Locate the cell with the specified text and output its [x, y] center coordinate. 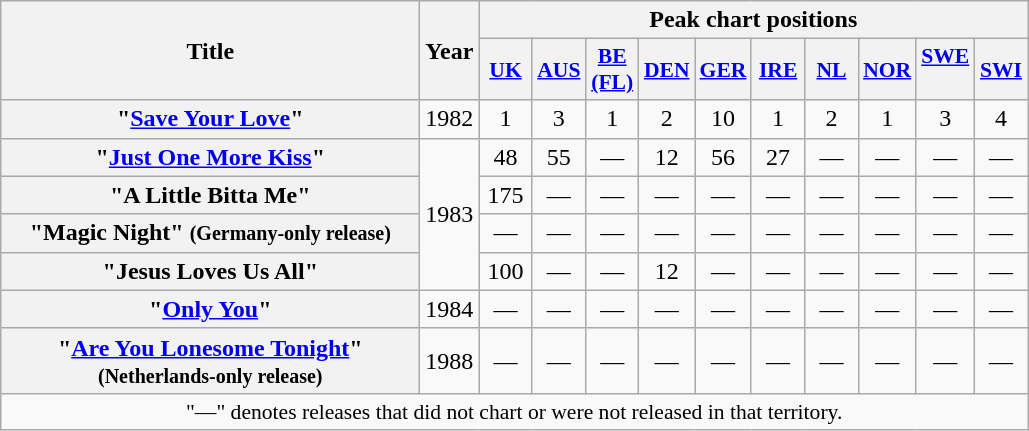
4 [1000, 119]
48 [506, 157]
"Only You" [210, 309]
"Save Your Love" [210, 119]
DEN [667, 70]
56 [724, 157]
1983 [450, 214]
SWI [1000, 70]
55 [558, 157]
10 [724, 119]
"Magic Night" (Germany-only release) [210, 233]
"Jesus Loves Us All" [210, 271]
"A Little Bitta Me" [210, 195]
100 [506, 271]
IRE [778, 70]
Peak chart positions [754, 20]
27 [778, 157]
NOR [887, 70]
1988 [450, 360]
GER [724, 70]
"Are You Lonesome Tonight" (Netherlands-only release) [210, 360]
AUS [558, 70]
SWE [945, 70]
"Just One More Kiss" [210, 157]
"—" denotes releases that did not chart or were not released in that territory. [514, 411]
175 [506, 195]
1982 [450, 119]
NL [832, 70]
Title [210, 50]
UK [506, 70]
1984 [450, 309]
Year [450, 50]
BE (FL) [612, 70]
